Locate the cell with the specified text and output its (X, Y) center coordinate. 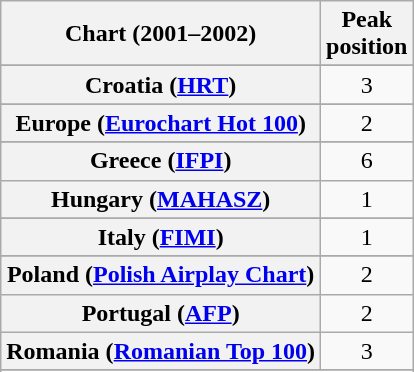
Chart (2001–2002) (161, 34)
Poland (Polish Airplay Chart) (161, 275)
Greece (IFPI) (161, 161)
6 (367, 161)
Romania (Romanian Top 100) (161, 351)
Portugal (AFP) (161, 313)
Croatia (HRT) (161, 85)
Hungary (MAHASZ) (161, 199)
Peakposition (367, 34)
Italy (FIMI) (161, 237)
Europe (Eurochart Hot 100) (161, 123)
